Return the (x, y) coordinate for the center point of the cell that contains the specified text.  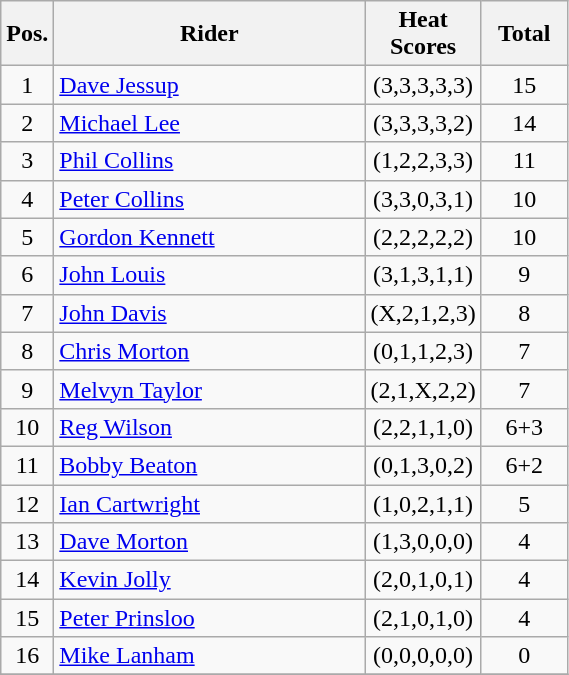
Gordon Kennett (210, 237)
13 (28, 542)
(3,3,3,3,2) (423, 123)
6+3 (524, 427)
Michael Lee (210, 123)
(2,2,2,2,2) (423, 237)
0 (524, 656)
Chris Morton (210, 351)
(1,0,2,1,1) (423, 503)
2 (28, 123)
Kevin Jolly (210, 580)
Reg Wilson (210, 427)
Dave Jessup (210, 85)
Rider (210, 34)
(2,0,1,0,1) (423, 580)
John Davis (210, 313)
Melvyn Taylor (210, 389)
12 (28, 503)
Peter Prinsloo (210, 618)
6 (28, 275)
16 (28, 656)
(X,2,1,2,3) (423, 313)
Mike Lanham (210, 656)
(0,0,0,0,0) (423, 656)
(3,3,3,3,3) (423, 85)
(2,1,X,2,2) (423, 389)
Bobby Beaton (210, 465)
(3,3,0,3,1) (423, 199)
Dave Morton (210, 542)
6+2 (524, 465)
Peter Collins (210, 199)
(1,2,2,3,3) (423, 161)
(1,3,0,0,0) (423, 542)
(0,1,3,0,2) (423, 465)
(2,1,0,1,0) (423, 618)
(0,1,1,2,3) (423, 351)
(2,2,1,1,0) (423, 427)
John Louis (210, 275)
1 (28, 85)
3 (28, 161)
Ian Cartwright (210, 503)
Pos. (28, 34)
Heat Scores (423, 34)
(3,1,3,1,1) (423, 275)
Phil Collins (210, 161)
Total (524, 34)
